Find where the given text appears and provide that cell's center as [X, Y] coordinate. 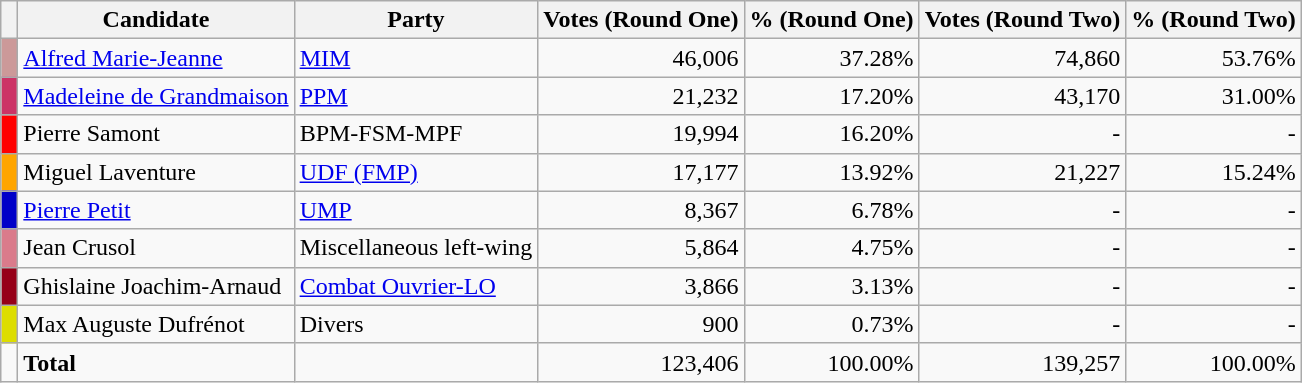
8,367 [641, 210]
46,006 [641, 58]
13.92% [832, 172]
Jean Crusol [156, 248]
Alfred Marie-Jeanne [156, 58]
Max Auguste Dufrénot [156, 324]
Madeleine de Grandmaison [156, 96]
Party [416, 20]
5,864 [641, 248]
3,866 [641, 286]
Miscellaneous left-wing [416, 248]
53.76% [1214, 58]
123,406 [641, 362]
3.13% [832, 286]
16.20% [832, 134]
21,227 [1022, 172]
Votes (Round One) [641, 20]
Total [156, 362]
0.73% [832, 324]
4.75% [832, 248]
900 [641, 324]
37.28% [832, 58]
Divers [416, 324]
Ghislaine Joachim-Arnaud [156, 286]
Candidate [156, 20]
Pierre Petit [156, 210]
Pierre Samont [156, 134]
6.78% [832, 210]
Votes (Round Two) [1022, 20]
21,232 [641, 96]
UDF (FMP) [416, 172]
MIM [416, 58]
BPM-FSM-MPF [416, 134]
PPM [416, 96]
15.24% [1214, 172]
19,994 [641, 134]
% (Round Two) [1214, 20]
Miguel Laventure [156, 172]
31.00% [1214, 96]
74,860 [1022, 58]
139,257 [1022, 362]
UMP [416, 210]
Combat Ouvrier-LO [416, 286]
43,170 [1022, 96]
17,177 [641, 172]
% (Round One) [832, 20]
17.20% [832, 96]
